Pinpoint the cell where the given text exists, returning its (x, y) midpoint coordinate. 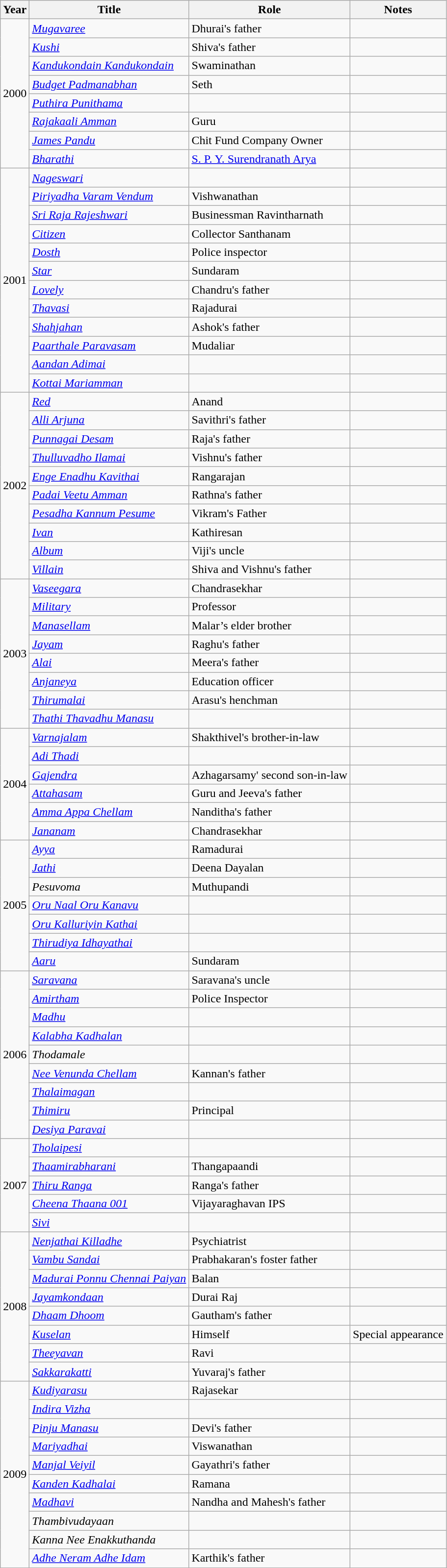
Pinju Manasu (109, 1428)
Raja's father (270, 439)
Thambivudayaan (109, 1521)
Shakthivel's brother-in-law (270, 737)
Oru Kalluriyin Kathai (109, 924)
Varnajalam (109, 737)
Padai Veetu Amman (109, 495)
Adi Thadi (109, 756)
Pesadha Kannum Pesume (109, 513)
Thavasi (109, 308)
Education officer (270, 681)
Shahjahan (109, 327)
Lovely (109, 290)
Jayam (109, 644)
Kottai Mariamman (109, 383)
Madhavi (109, 1502)
Punnagai Desam (109, 439)
Principal (270, 1110)
Kudiyarasu (109, 1390)
Military (109, 607)
Madurai Ponnu Chennai Paiyan (109, 1278)
Kalabha Kadhalan (109, 1036)
Dhurai's father (270, 28)
Shiva's father (270, 47)
Viji's uncle (270, 551)
Vishwanathan (270, 196)
Shiva and Vishnu's father (270, 570)
Chit Fund Company Owner (270, 140)
Ranga's father (270, 1185)
Pesuvoma (109, 887)
Jayamkondaan (109, 1297)
Prabhakaran's foster father (270, 1260)
Nee Venunda Chellam (109, 1073)
Puthira Punithama (109, 103)
Ivan (109, 532)
2005 (15, 905)
Star (109, 271)
Savithri's father (270, 420)
Gajendra (109, 774)
Indira Vizha (109, 1409)
Vijayaraghavan IPS (270, 1204)
Deena Dayalan (270, 868)
2008 (15, 1306)
Vambu Sandai (109, 1260)
Sakkarakatti (109, 1371)
Karthik's father (270, 1558)
Businessman Ravintharnath (270, 215)
Muthupandi (270, 887)
Mariyadhai (109, 1446)
Budget Padmanabhan (109, 84)
Paarthale Paravasam (109, 346)
Adhe Neram Adhe Idam (109, 1558)
Dhaam Dhoom (109, 1316)
Raghu's father (270, 644)
Title (109, 10)
Thathi Thavadhu Manasu (109, 719)
2007 (15, 1185)
Ashok's father (270, 327)
S. P. Y. Surendranath Arya (270, 159)
2006 (15, 1055)
2009 (15, 1474)
Mudaliar (270, 346)
Saravana (109, 980)
Special appearance (398, 1334)
2001 (15, 280)
Guru and Jeeva's father (270, 793)
Azhagarsamy' second son-in-law (270, 774)
Himself (270, 1334)
Thimiru (109, 1110)
2003 (15, 653)
Piriyadha Varam Vendum (109, 196)
Nenjathai Killadhe (109, 1241)
Ramadurai (270, 849)
Collector Santhanam (270, 234)
Ayya (109, 849)
Amirtham (109, 998)
Cheena Thaana 001 (109, 1204)
2004 (15, 784)
Rajakaali Amman (109, 122)
Thulluvadho Ilamai (109, 457)
Rajadurai (270, 308)
Role (270, 10)
Jathi (109, 868)
Desiya Paravai (109, 1129)
Saravana's uncle (270, 980)
Villain (109, 570)
2000 (15, 94)
Kanna Nee Enakkuthanda (109, 1540)
Vishnu's father (270, 457)
Rathna's father (270, 495)
Manasellam (109, 625)
Meera's father (270, 663)
Kathiresan (270, 532)
Thaamirabharani (109, 1167)
Ramana (270, 1484)
Alai (109, 663)
Citizen (109, 234)
Gautham's father (270, 1316)
Notes (398, 10)
Yuvaraj's father (270, 1371)
Malar’s elder brother (270, 625)
Gayathri's father (270, 1465)
Seth (270, 84)
Thirumalai (109, 700)
Ravi (270, 1353)
Amma Appa Chellam (109, 812)
Guru (270, 122)
Mugavaree (109, 28)
Balan (270, 1278)
Aandan Adimai (109, 364)
Psychiatrist (270, 1241)
Manjal Veiyil (109, 1465)
Sri Raja Rajeshwari (109, 215)
Tholaipesi (109, 1148)
Year (15, 10)
Kanden Kadhalai (109, 1484)
Police inspector (270, 252)
Album (109, 551)
Rajasekar (270, 1390)
Theeyavan (109, 1353)
Sivi (109, 1222)
Arasu's henchman (270, 700)
Viswanathan (270, 1446)
Vikram's Father (270, 513)
Police Inspector (270, 998)
Kushi (109, 47)
Nandha and Mahesh's father (270, 1502)
Thalaimagan (109, 1092)
Durai Raj (270, 1297)
Attahasam (109, 793)
Anjaneya (109, 681)
Nageswari (109, 177)
Dosth (109, 252)
Oru Naal Oru Kanavu (109, 905)
Red (109, 401)
Thiru Ranga (109, 1185)
Thirudiya Idhayathai (109, 943)
Kuselan (109, 1334)
James Pandu (109, 140)
Thodamale (109, 1054)
Jananam (109, 831)
Vaseegara (109, 588)
Anand (270, 401)
Chandru's father (270, 290)
Alli Arjuna (109, 420)
Enge Enadhu Kavithai (109, 476)
Devi's father (270, 1428)
2002 (15, 485)
Swaminathan (270, 66)
Aaru (109, 961)
Kannan's father (270, 1073)
Thangapaandi (270, 1167)
Bharathi (109, 159)
Nanditha's father (270, 812)
Professor (270, 607)
Rangarajan (270, 476)
Madhu (109, 1017)
Kandukondain Kandukondain (109, 66)
